Return (x, y) of the center of cell containing provided text 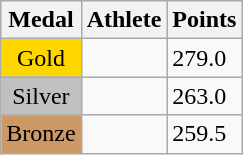
Athlete (124, 20)
279.0 (204, 58)
259.5 (204, 134)
Gold (41, 58)
Silver (41, 96)
Bronze (41, 134)
Points (204, 20)
Medal (41, 20)
263.0 (204, 96)
